Find where the given text appears and provide that cell's center as [x, y] coordinate. 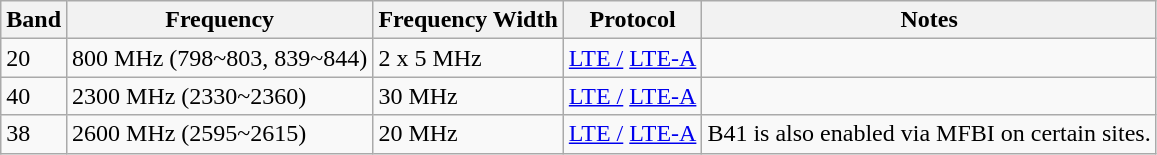
800 MHz (798~803, 839~844) [220, 58]
2300 MHz (2330~2360) [220, 96]
Frequency Width [468, 20]
Frequency [220, 20]
2600 MHz (2595~2615) [220, 134]
20 MHz [468, 134]
38 [34, 134]
B41 is also enabled via MFBI on certain sites. [929, 134]
2 x 5 MHz [468, 58]
Protocol [632, 20]
40 [34, 96]
Notes [929, 20]
30 MHz [468, 96]
Band [34, 20]
20 [34, 58]
